Pinpoint the cell where the given text exists, returning its [X, Y] midpoint coordinate. 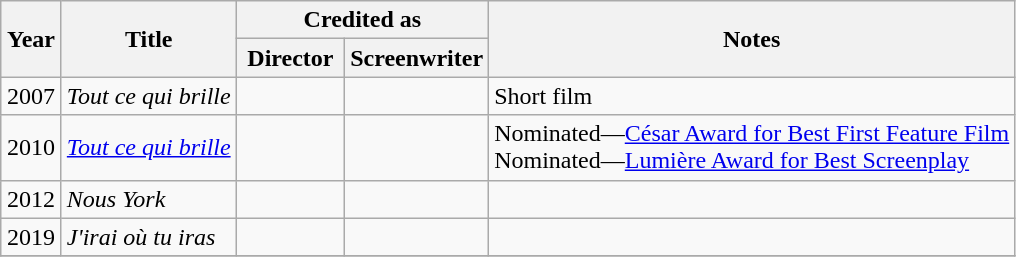
Screenwriter [417, 58]
2010 [32, 148]
J'irai où tu iras [148, 237]
Title [148, 39]
Credited as [362, 20]
2007 [32, 96]
2019 [32, 237]
Short film [752, 96]
Year [32, 39]
Director [290, 58]
Nominated—César Award for Best First Feature FilmNominated—Lumière Award for Best Screenplay [752, 148]
Nous York [148, 199]
2012 [32, 199]
Notes [752, 39]
